From the cell containing the given text, extract its center point as [x, y] coordinate. 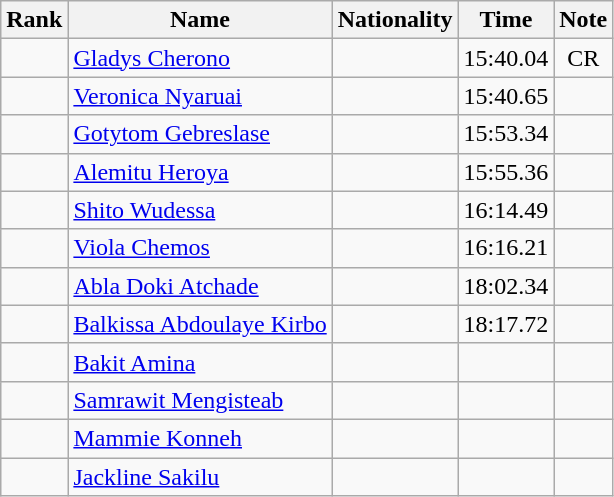
Time [506, 20]
Viola Chemos [200, 248]
Samrawit Mengisteab [200, 400]
Shito Wudessa [200, 210]
Bakit Amina [200, 362]
Nationality [395, 20]
Note [584, 20]
Abla Doki Atchade [200, 286]
Name [200, 20]
18:02.34 [506, 286]
CR [584, 58]
Gotytom Gebreslase [200, 134]
18:17.72 [506, 324]
Veronica Nyaruai [200, 96]
16:16.21 [506, 248]
Balkissa Abdoulaye Kirbo [200, 324]
15:53.34 [506, 134]
Mammie Konneh [200, 438]
Gladys Cherono [200, 58]
15:40.65 [506, 96]
Jackline Sakilu [200, 477]
15:55.36 [506, 172]
15:40.04 [506, 58]
Alemitu Heroya [200, 172]
16:14.49 [506, 210]
Rank [34, 20]
